Return the (X, Y) coordinate for the center point of the cell that contains the specified text.  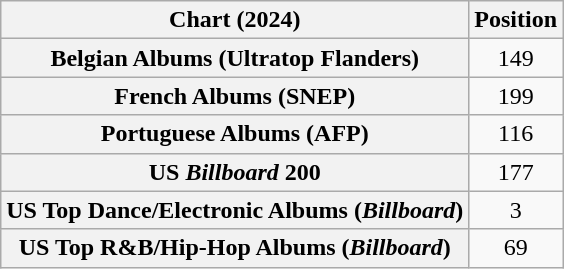
US Top R&B/Hip-Hop Albums (Billboard) (235, 248)
Portuguese Albums (AFP) (235, 134)
US Top Dance/Electronic Albums (Billboard) (235, 210)
Position (516, 20)
69 (516, 248)
Belgian Albums (Ultratop Flanders) (235, 58)
Chart (2024) (235, 20)
French Albums (SNEP) (235, 96)
199 (516, 96)
116 (516, 134)
177 (516, 172)
US Billboard 200 (235, 172)
149 (516, 58)
3 (516, 210)
